Determine the (x, y) coordinate at the center of the cell enclosing the given text.  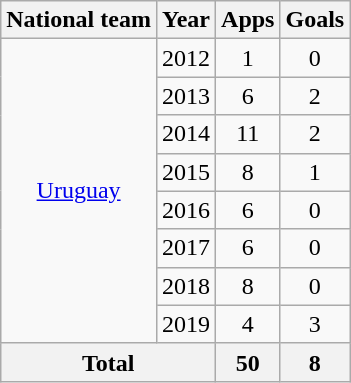
2018 (186, 286)
11 (248, 134)
2015 (186, 172)
National team (79, 20)
4 (248, 324)
Year (186, 20)
2014 (186, 134)
2017 (186, 248)
2019 (186, 324)
Apps (248, 20)
2013 (186, 96)
2012 (186, 58)
2016 (186, 210)
3 (315, 324)
Total (108, 362)
Goals (315, 20)
50 (248, 362)
Uruguay (79, 191)
